Identify which cell holds the provided text, then report its (x, y) central coordinate. 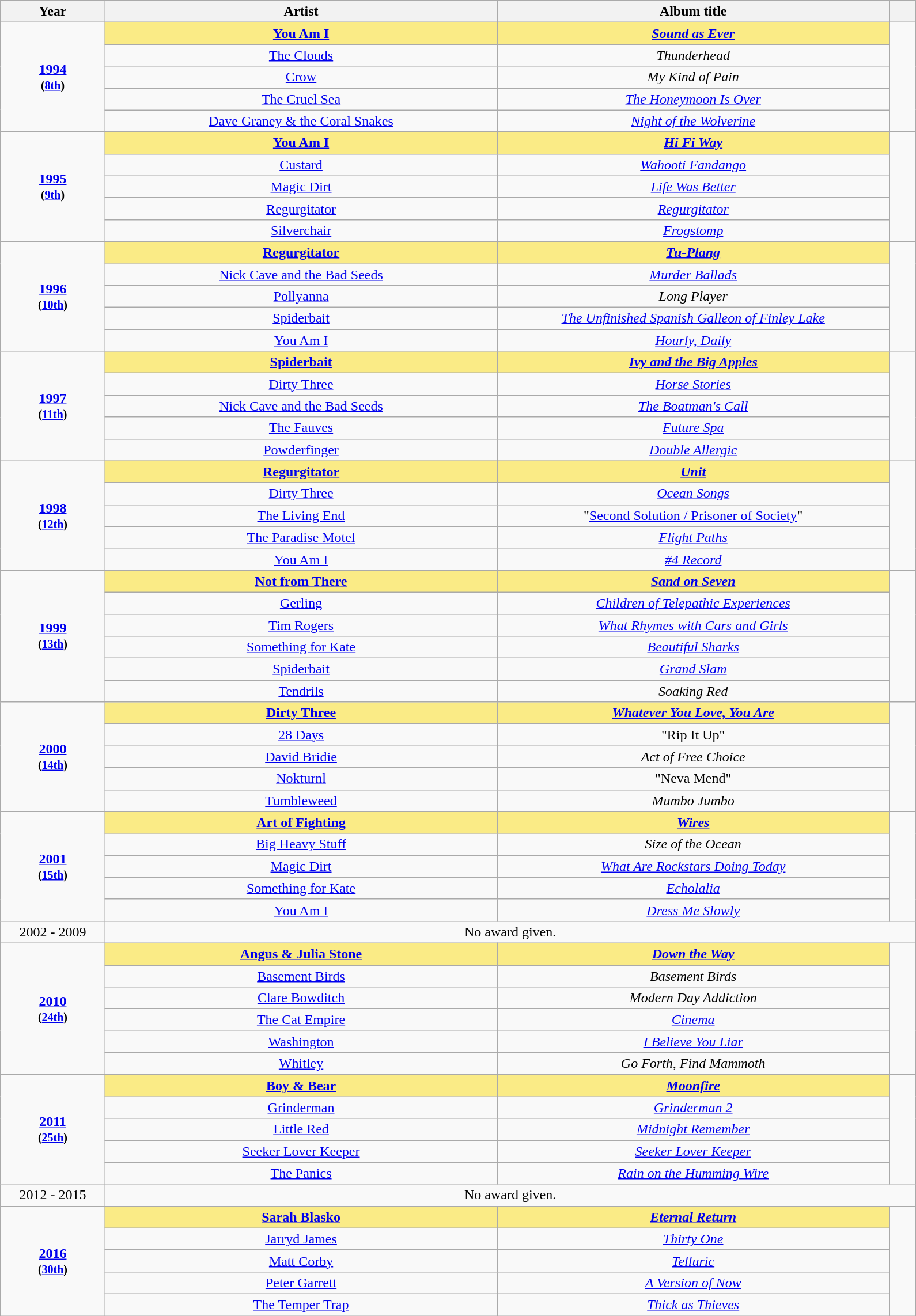
Cinema (694, 1020)
1997 (11th) (53, 406)
2001 (15th) (53, 866)
Dave Graney & the Coral Snakes (301, 121)
Custard (301, 165)
The Temper Trap (301, 1304)
Crow (301, 77)
Sand on Seven (694, 581)
The Boatman's Call (694, 406)
2012 - 2015 (53, 1195)
Year (53, 12)
Grinderman (301, 1108)
Whitley (301, 1064)
Grand Slam (694, 669)
1999 (13th) (53, 636)
Act of Free Choice (694, 757)
"Rip It Up" (694, 735)
Flight Paths (694, 537)
Tendrils (301, 691)
What Are Rockstars Doing Today (694, 866)
Big Heavy Stuff (301, 844)
Down the Way (694, 954)
Beautiful Sharks (694, 647)
Tumbleweed (301, 801)
The Clouds (301, 55)
#4 Record (694, 559)
2016 (30th) (53, 1261)
1995 (9th) (53, 187)
Children of Telepathic Experiences (694, 603)
Go Forth, Find Mammoth (694, 1064)
2000 (14th) (53, 757)
1994 (8th) (53, 77)
The Unfinished Spanish Galleon of Finley Lake (694, 318)
"Second Solution / Prisoner of Society" (694, 515)
Angus & Julia Stone (301, 954)
Future Spa (694, 428)
Wahooti Fandango (694, 165)
Art of Fighting (301, 822)
Silverchair (301, 230)
David Bridie (301, 757)
Moonfire (694, 1086)
Night of the Wolverine (694, 121)
1998 (12th) (53, 515)
What Rhymes with Cars and Girls (694, 625)
Clare Bowditch (301, 998)
Sarah Blasko (301, 1217)
Gerling (301, 603)
Unit (694, 472)
Peter Garrett (301, 1283)
28 Days (301, 735)
Telluric (694, 1261)
Boy & Bear (301, 1086)
I Believe You Liar (694, 1042)
Pollyanna (301, 297)
Dress Me Slowly (694, 910)
A Version of Now (694, 1283)
Sound as Ever (694, 33)
Ocean Songs (694, 494)
Album title (694, 12)
Ivy and the Big Apples (694, 362)
Thirty One (694, 1239)
The Living End (301, 515)
Artist (301, 12)
Echolalia (694, 888)
Washington (301, 1042)
Midnight Remember (694, 1129)
Tu-Plang (694, 252)
Eternal Return (694, 1217)
My Kind of Pain (694, 77)
Wires (694, 822)
Hourly, Daily (694, 340)
Rain on the Humming Wire (694, 1173)
The Panics (301, 1173)
The Fauves (301, 428)
Hi Fi Way (694, 143)
Tim Rogers (301, 625)
The Cat Empire (301, 1020)
Whatever You Love, You Are (694, 713)
Murder Ballads (694, 275)
Horse Stories (694, 384)
Powderfinger (301, 450)
2011 (25th) (53, 1129)
Not from There (301, 581)
Modern Day Addiction (694, 998)
Grinderman 2 (694, 1108)
The Cruel Sea (301, 99)
2010 (24th) (53, 1008)
Jarryd James (301, 1239)
Thick as Thieves (694, 1304)
Double Allergic (694, 450)
Nokturnl (301, 779)
Little Red (301, 1129)
Frogstomp (694, 230)
Long Player (694, 297)
"Neva Mend" (694, 779)
2002 - 2009 (53, 932)
Thunderhead (694, 55)
Soaking Red (694, 691)
The Honeymoon Is Over (694, 99)
Size of the Ocean (694, 844)
Mumbo Jumbo (694, 801)
The Paradise Motel (301, 537)
1996 (10th) (53, 296)
Matt Corby (301, 1261)
Life Was Better (694, 187)
